Return (x, y) of the center of cell containing provided text 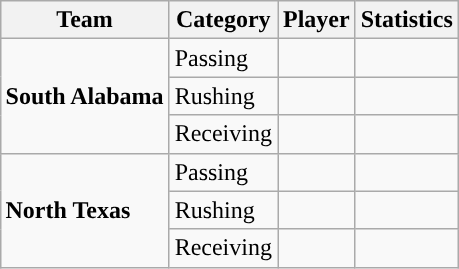
Statistics (406, 20)
Category (223, 20)
North Texas (84, 210)
South Alabama (84, 96)
Player (317, 20)
Team (84, 20)
